For the text-containing cell, return its midpoint in [x, y] coordinate format. 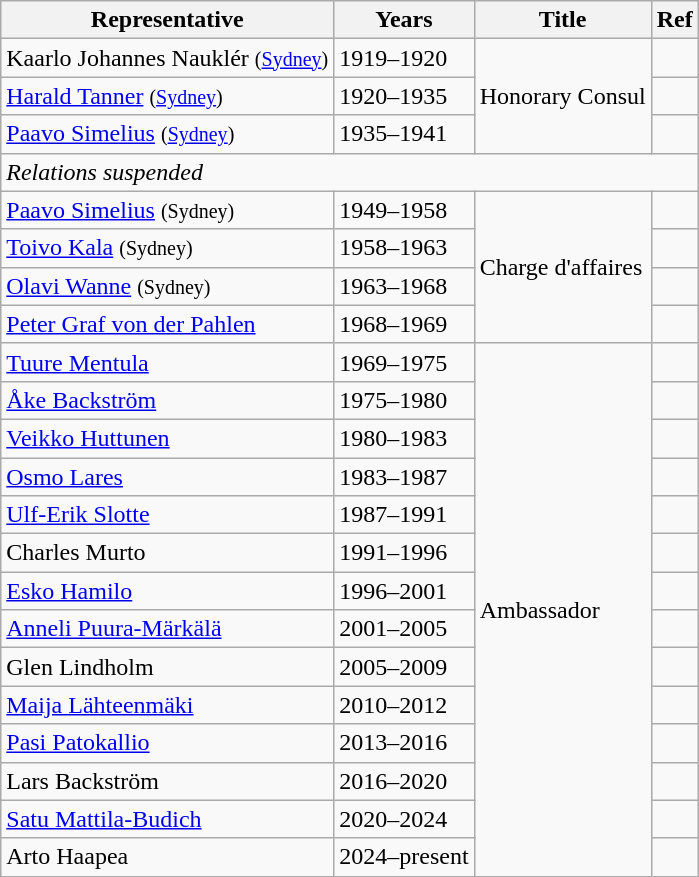
1980–1983 [404, 438]
1963–1968 [404, 286]
1935–1941 [404, 134]
Toivo Kala (Sydney) [168, 248]
2016–2020 [404, 781]
Esko Hamilo [168, 591]
Ref [674, 20]
2005–2009 [404, 667]
Charles Murto [168, 553]
Harald Tanner (Sydney) [168, 96]
Ulf-Erik Slotte [168, 515]
1996–2001 [404, 591]
1987–1991 [404, 515]
Åke Backström [168, 400]
1969–1975 [404, 362]
1968–1969 [404, 324]
2010–2012 [404, 705]
1920–1935 [404, 96]
1919–1920 [404, 58]
Lars Backström [168, 781]
Maija Lähteenmäki [168, 705]
Pasi Patokallio [168, 743]
Peter Graf von der Pahlen [168, 324]
Title [562, 20]
Kaarlo Johannes Nauklér (Sydney) [168, 58]
2013–2016 [404, 743]
Arto Haapea [168, 857]
Representative [168, 20]
Relations suspended [350, 172]
Glen Lindholm [168, 667]
Anneli Puura-Märkälä [168, 629]
Veikko Huttunen [168, 438]
1983–1987 [404, 477]
2020–2024 [404, 819]
Honorary Consul [562, 96]
1949–1958 [404, 210]
2024–present [404, 857]
Tuure Mentula [168, 362]
Years [404, 20]
Osmo Lares [168, 477]
2001–2005 [404, 629]
Satu Mattila-Budich [168, 819]
1975–1980 [404, 400]
1991–1996 [404, 553]
1958–1963 [404, 248]
Ambassador [562, 610]
Charge d'affaires [562, 267]
Olavi Wanne (Sydney) [168, 286]
